Identify which cell holds the provided text, then report its (X, Y) central coordinate. 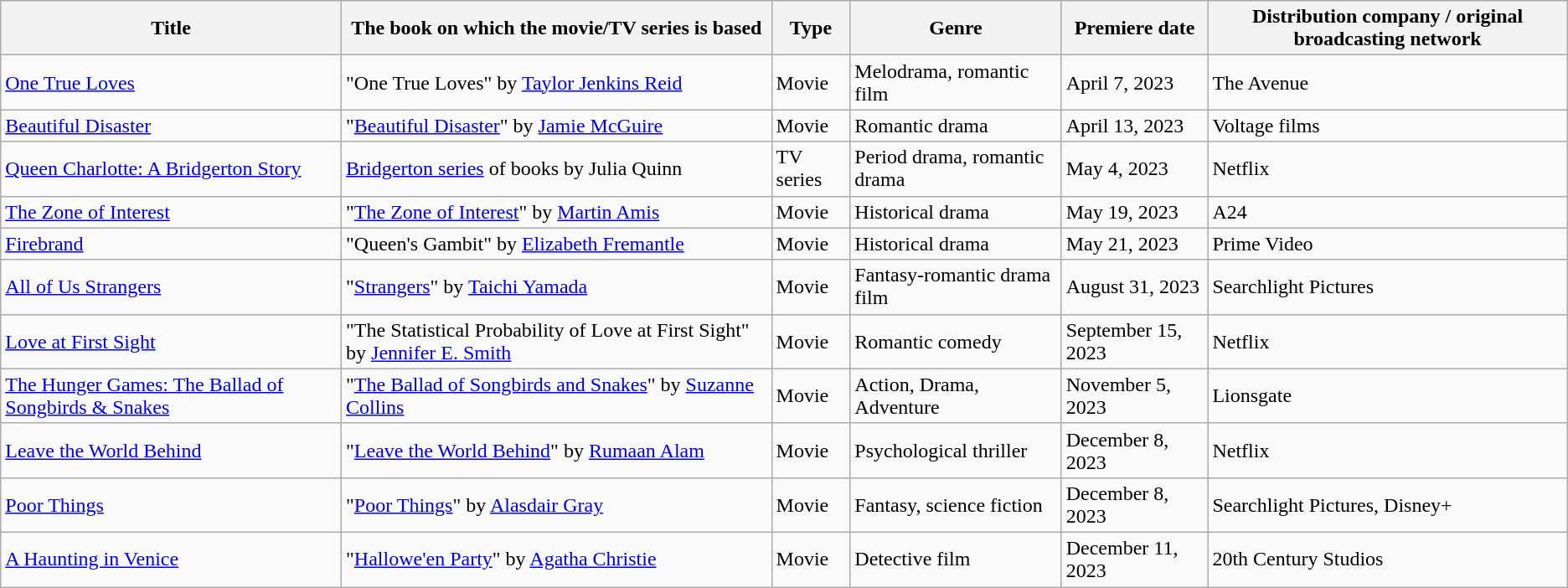
Leave the World Behind (171, 451)
Psychological thriller (956, 451)
"The Statistical Probability of Love at First Sight" by Jennifer E. Smith (557, 342)
The Zone of Interest (171, 212)
Genre (956, 28)
20th Century Studios (1387, 560)
Queen Charlotte: A Bridgerton Story (171, 169)
"Poor Things" by Alasdair Gray (557, 504)
Searchlight Pictures, Disney+ (1387, 504)
TV series (811, 169)
"One True Loves" by Taylor Jenkins Reid (557, 82)
Voltage films (1387, 126)
Fantasy-romantic drama film (956, 286)
Premiere date (1134, 28)
The book on which the movie/TV series is based (557, 28)
September 15, 2023 (1134, 342)
Love at First Sight (171, 342)
Romantic comedy (956, 342)
Bridgerton series of books by Julia Quinn (557, 169)
"Hallowe'en Party" by Agatha Christie (557, 560)
Poor Things (171, 504)
Type (811, 28)
"Leave the World Behind" by Rumaan Alam (557, 451)
Prime Video (1387, 244)
April 13, 2023 (1134, 126)
"The Zone of Interest" by Martin Amis (557, 212)
Action, Drama, Adventure (956, 395)
Melodrama, romantic film (956, 82)
Distribution company / original broadcasting network (1387, 28)
"The Ballad of Songbirds and Snakes" by Suzanne Collins (557, 395)
Firebrand (171, 244)
A24 (1387, 212)
One True Loves (171, 82)
"Queen's Gambit" by Elizabeth Fremantle (557, 244)
Lionsgate (1387, 395)
"Beautiful Disaster" by Jamie McGuire (557, 126)
August 31, 2023 (1134, 286)
May 19, 2023 (1134, 212)
Period drama, romantic drama (956, 169)
The Avenue (1387, 82)
All of Us Strangers (171, 286)
Fantasy, science fiction (956, 504)
The Hunger Games: The Ballad of Songbirds & Snakes (171, 395)
November 5, 2023 (1134, 395)
Beautiful Disaster (171, 126)
Searchlight Pictures (1387, 286)
Title (171, 28)
A Haunting in Venice (171, 560)
May 4, 2023 (1134, 169)
Detective film (956, 560)
Romantic drama (956, 126)
"Strangers" by Taichi Yamada (557, 286)
December 11, 2023 (1134, 560)
May 21, 2023 (1134, 244)
April 7, 2023 (1134, 82)
